Capture the cell that displays the provided text and extract its [X, Y] central coordinate. 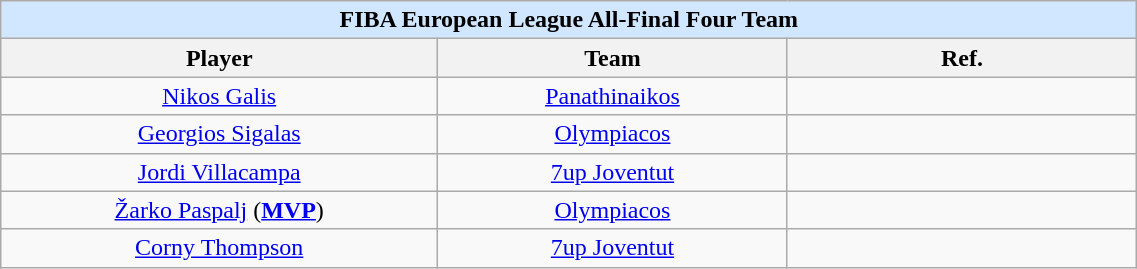
Corny Thompson [220, 248]
FIBA European League All-Final Four Team [569, 20]
Žarko Paspalj (MVP) [220, 210]
Ref. [962, 58]
Georgios Sigalas [220, 134]
Panathinaikos [613, 96]
Jordi Villacampa [220, 172]
Team [613, 58]
Player [220, 58]
Nikos Galis [220, 96]
